Scan for the cell matching the given text and deliver its [x, y] coordinate at center. 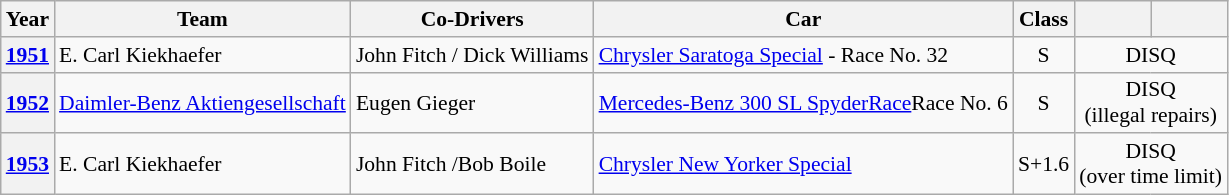
DISQ(illegal repairs) [1150, 102]
Eugen Gieger [472, 102]
John Fitch /Bob Boile [472, 164]
1953 [28, 164]
Chrysler New Yorker Special [804, 164]
Co-Drivers [472, 19]
Car [804, 19]
DISQ(over time limit) [1150, 164]
1951 [28, 55]
Team [202, 19]
S+1.6 [1044, 164]
1952 [28, 102]
Daimler-Benz Aktiengesellschaft [202, 102]
Year [28, 19]
Mercedes-Benz 300 SL SpyderRaceRace No. 6 [804, 102]
John Fitch / Dick Williams [472, 55]
Class [1044, 19]
DISQ [1150, 55]
Chrysler Saratoga Special - Race No. 32 [804, 55]
